Capture the cell that displays the provided text and extract its [X, Y] central coordinate. 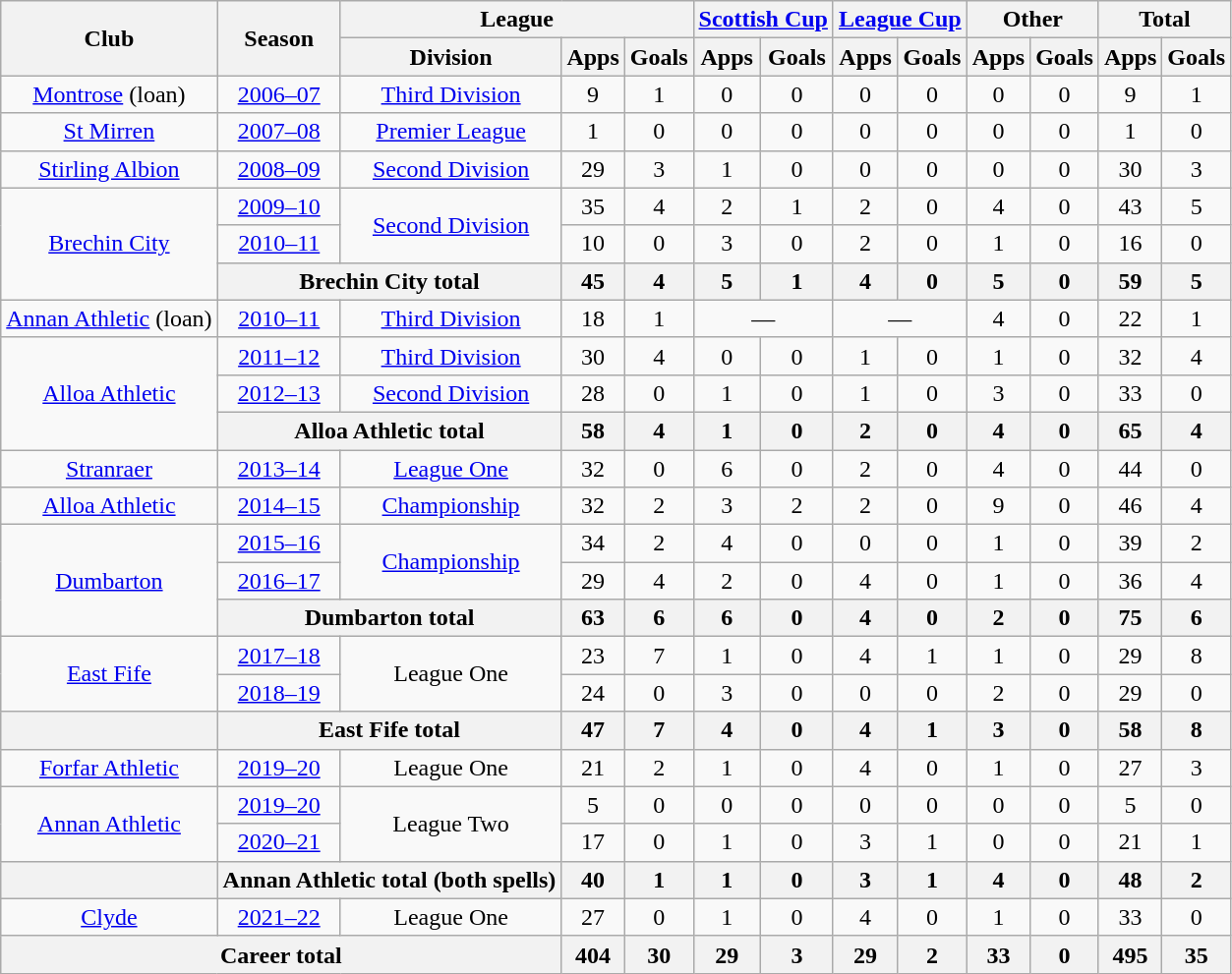
Premier League [450, 132]
24 [593, 693]
2016–17 [279, 581]
Stranraer [109, 469]
2008–09 [279, 169]
Season [279, 38]
East Fife total [389, 730]
2017–18 [279, 656]
Montrose (loan) [109, 94]
2014–15 [279, 506]
2006–07 [279, 94]
2015–16 [279, 544]
17 [593, 842]
16 [1130, 244]
2007–08 [279, 132]
23 [593, 656]
2013–14 [279, 469]
Annan Athletic total (both spells) [389, 880]
45 [593, 281]
2020–21 [279, 842]
36 [1130, 581]
Total [1164, 20]
Other [1032, 20]
Clyde [109, 917]
39 [1130, 544]
47 [593, 730]
Forfar Athletic [109, 768]
495 [1130, 954]
10 [593, 244]
Dumbarton [109, 581]
Annan Athletic [109, 824]
75 [1130, 618]
League Two [450, 824]
2012–13 [279, 393]
2018–19 [279, 693]
League Cup [900, 20]
Division [450, 57]
22 [1130, 318]
East Fife [109, 674]
Club [109, 38]
2021–22 [279, 917]
Alloa Athletic total [389, 430]
Stirling Albion [109, 169]
Annan Athletic (loan) [109, 318]
48 [1130, 880]
404 [593, 954]
2009–10 [279, 206]
18 [593, 318]
28 [593, 393]
Brechin City [109, 244]
Scottish Cup [763, 20]
Brechin City total [389, 281]
63 [593, 618]
43 [1130, 206]
59 [1130, 281]
40 [593, 880]
44 [1130, 469]
League [517, 20]
2011–12 [279, 356]
34 [593, 544]
Dumbarton total [389, 618]
Career total [281, 954]
65 [1130, 430]
46 [1130, 506]
St Mirren [109, 132]
